For the text-containing cell, return its midpoint in [X, Y] coordinate format. 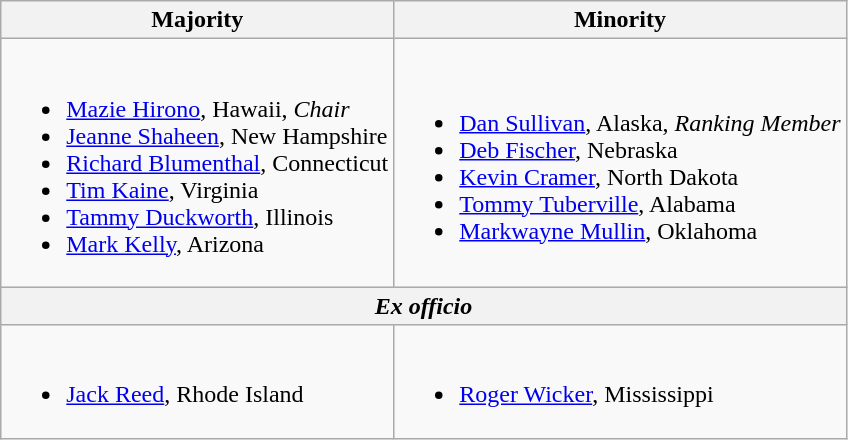
Dan Sullivan, Alaska, Ranking MemberDeb Fischer, NebraskaKevin Cramer, North DakotaTommy Tuberville, AlabamaMarkwayne Mullin, Oklahoma [620, 163]
Jack Reed, Rhode Island [198, 382]
Roger Wicker, Mississippi [620, 382]
Ex officio [424, 306]
Majority [198, 20]
Minority [620, 20]
